Return the [X, Y] coordinate for the center point of the cell that contains the specified text.  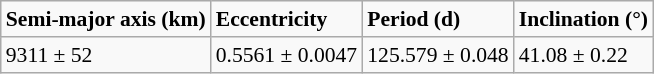
9311 ± 52 [106, 55]
Inclination (°) [584, 19]
0.5561 ± 0.0047 [287, 55]
Eccentricity [287, 19]
41.08 ± 0.22 [584, 55]
Semi-major axis (km) [106, 19]
Period (d) [438, 19]
125.579 ± 0.048 [438, 55]
